Determine the [x, y] coordinate at the center of the cell enclosing the given text.  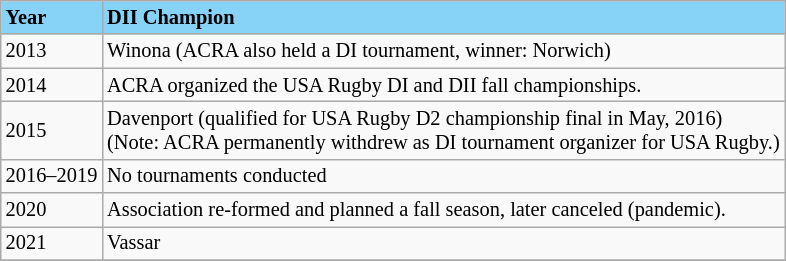
2020 [52, 210]
Association re-formed and planned a fall season, later canceled (pandemic). [443, 210]
Vassar [443, 243]
Year [52, 17]
2015 [52, 130]
2013 [52, 51]
Winona (ACRA also held a DI tournament, winner: Norwich) [443, 51]
No tournaments conducted [443, 176]
2021 [52, 243]
2016–2019 [52, 176]
DII Champion [443, 17]
ACRA organized the USA Rugby DI and DII fall championships. [443, 85]
2014 [52, 85]
Davenport (qualified for USA Rugby D2 championship final in May, 2016)(Note: ACRA permanently withdrew as DI tournament organizer for USA Rugby.) [443, 130]
